Output the (X, Y) coordinate of the center of the cell containing the given text.  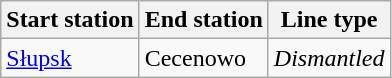
Cecenowo (204, 58)
Dismantled (329, 58)
Słupsk (70, 58)
End station (204, 20)
Line type (329, 20)
Start station (70, 20)
